Output the (x, y) coordinate of the center of the cell containing the given text.  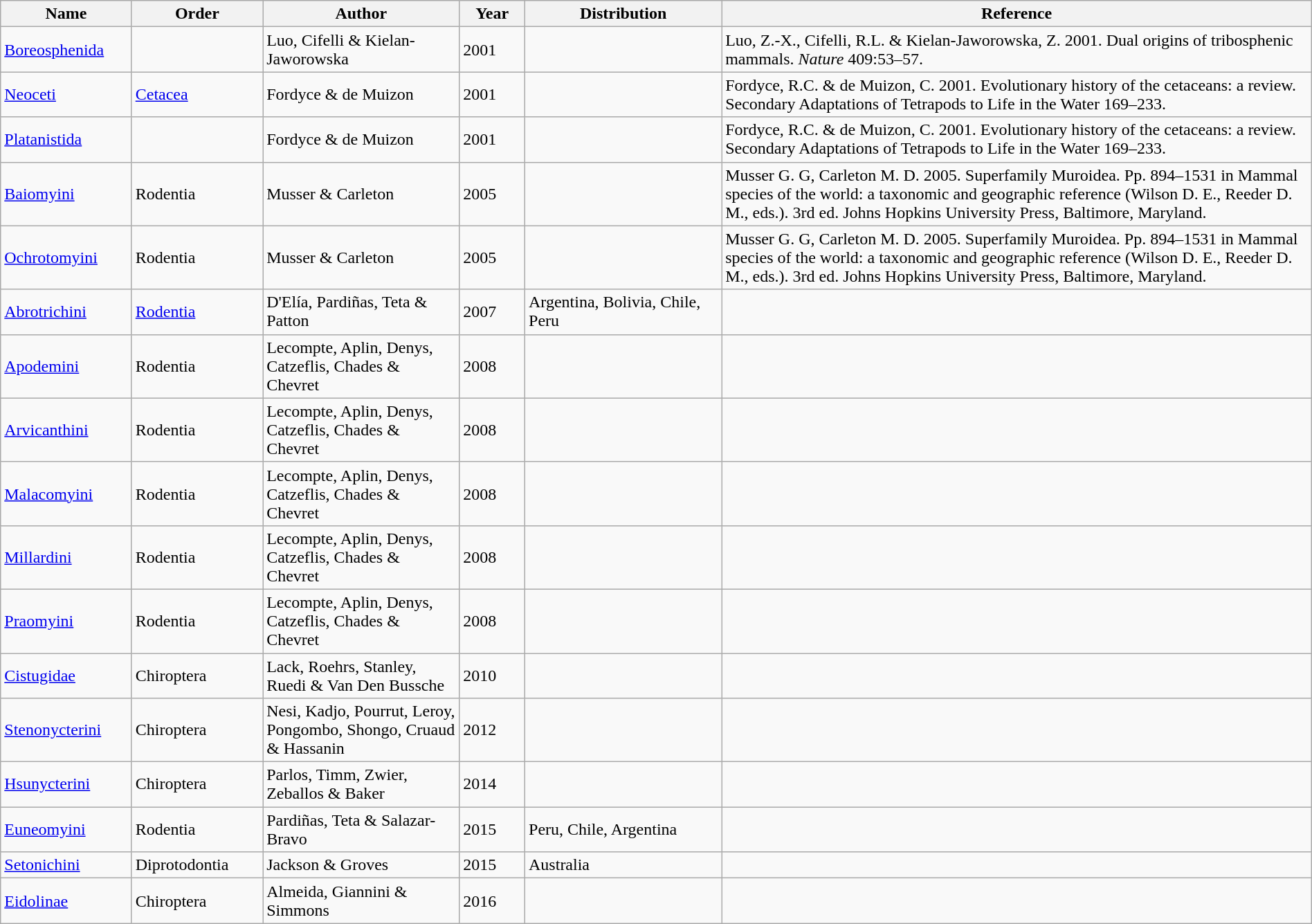
Almeida, Giannini & Simmons (361, 901)
Baiomyini (66, 194)
D'Elía, Pardiñas, Teta & Patton (361, 311)
Reference (1017, 14)
2007 (493, 311)
Abrotrichini (66, 311)
Luo, Cifelli & Kielan-Jaworowska (361, 50)
2010 (493, 676)
Name (66, 14)
2016 (493, 901)
Parlos, Timm, Zwier, Zeballos & Baker (361, 785)
Year (493, 14)
Boreosphenida (66, 50)
Jackson & Groves (361, 865)
Stenonycterini (66, 730)
Pardiñas, Teta & Salazar-Bravo (361, 829)
Millardini (66, 557)
Peru, Chile, Argentina (623, 829)
Malacomyini (66, 493)
Diprotodontia (197, 865)
Ochrotomyini (66, 257)
Cistugidae (66, 676)
Arvicanthini (66, 430)
Apodemini (66, 366)
Hsunycterini (66, 785)
Setonichini (66, 865)
2014 (493, 785)
Order (197, 14)
Australia (623, 865)
Platanistida (66, 140)
Author (361, 14)
Nesi, Kadjo, Pourrut, Leroy, Pongombo, Shongo, Cruaud & Hassanin (361, 730)
Luo, Z.-X., Cifelli, R.L. & Kielan-Jaworowska, Z. 2001. Dual origins of tribosphenic mammals. Nature 409:53–57. (1017, 50)
Eidolinae (66, 901)
Euneomyini (66, 829)
Praomyini (66, 621)
2012 (493, 730)
Neoceti (66, 94)
Argentina, Bolivia, Chile, Peru (623, 311)
Cetacea (197, 94)
Lack, Roehrs, Stanley, Ruedi & Van Den Bussche (361, 676)
Distribution (623, 14)
